Find where the given text appears and provide that cell's center as [x, y] coordinate. 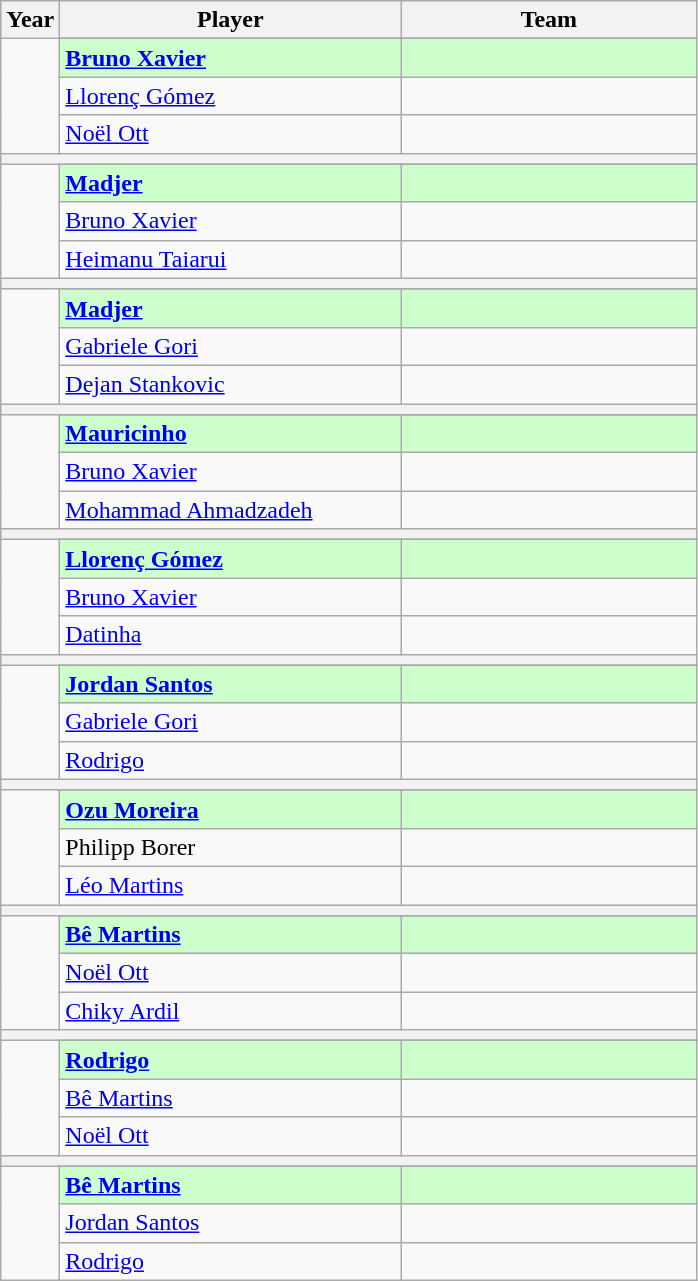
Chiky Ardil [230, 1011]
Mauricinho [230, 434]
Dejan Stankovic [230, 384]
Mohammad Ahmadzadeh [230, 510]
Philipp Borer [230, 847]
Ozu Moreira [230, 809]
Team [549, 20]
Player [230, 20]
Year [30, 20]
Datinha [230, 635]
Heimanu Taiarui [230, 259]
Léo Martins [230, 885]
